Capture the cell that displays the provided text and extract its [X, Y] central coordinate. 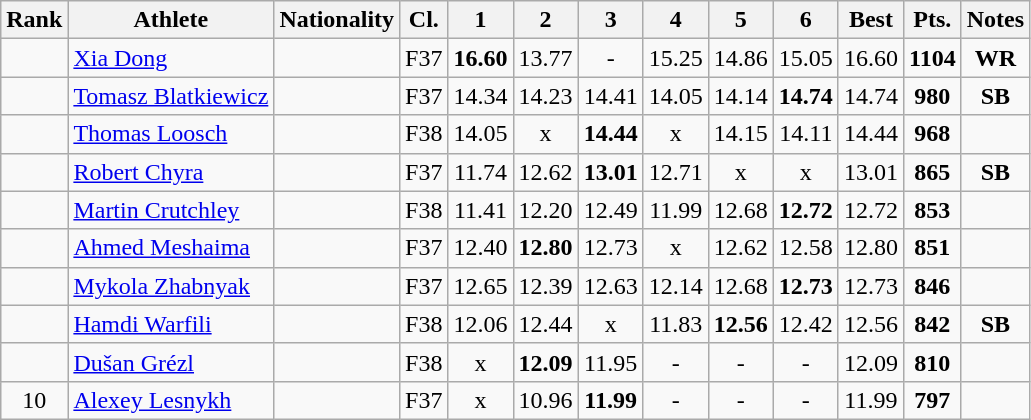
968 [932, 134]
14.15 [740, 134]
15.25 [676, 58]
3 [610, 20]
Tomasz Blatkiewicz [171, 96]
1 [480, 20]
846 [932, 286]
12.71 [676, 172]
Cl. [424, 20]
12.14 [676, 286]
Rank [34, 20]
12.58 [806, 248]
6 [806, 20]
Martin Crutchley [171, 210]
980 [932, 96]
11.41 [480, 210]
Alexey Lesnykh [171, 400]
14.11 [806, 134]
Hamdi Warfili [171, 324]
Ahmed Meshaima [171, 248]
Nationality [337, 20]
5 [740, 20]
14.34 [480, 96]
Xia Dong [171, 58]
4 [676, 20]
Notes [995, 20]
11.74 [480, 172]
14.86 [740, 58]
15.05 [806, 58]
12.42 [806, 324]
2 [546, 20]
WR [995, 58]
Thomas Loosch [171, 134]
Athlete [171, 20]
12.40 [480, 248]
Pts. [932, 20]
1104 [932, 58]
842 [932, 324]
10 [34, 400]
810 [932, 362]
12.06 [480, 324]
851 [932, 248]
Mykola Zhabnyak [171, 286]
12.39 [546, 286]
797 [932, 400]
865 [932, 172]
10.96 [546, 400]
853 [932, 210]
11.95 [610, 362]
12.63 [610, 286]
14.23 [546, 96]
Best [870, 20]
11.83 [676, 324]
Dušan Grézl [171, 362]
12.65 [480, 286]
12.20 [546, 210]
14.14 [740, 96]
13.77 [546, 58]
14.41 [610, 96]
12.49 [610, 210]
Robert Chyra [171, 172]
12.44 [546, 324]
